From the cell containing the given text, extract its center point as (X, Y) coordinate. 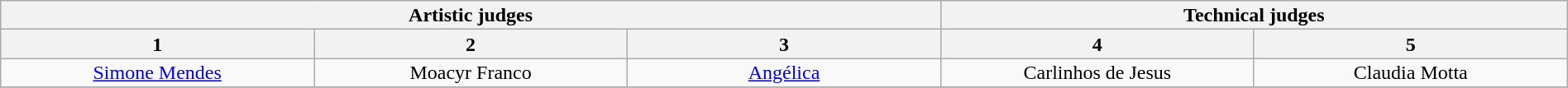
3 (784, 44)
Carlinhos de Jesus (1097, 72)
Technical judges (1254, 15)
Artistic judges (471, 15)
Angélica (784, 72)
4 (1097, 44)
Simone Mendes (157, 72)
5 (1411, 44)
Claudia Motta (1411, 72)
2 (471, 44)
1 (157, 44)
Moacyr Franco (471, 72)
